Find where the given text appears and provide that cell's center as (x, y) coordinate. 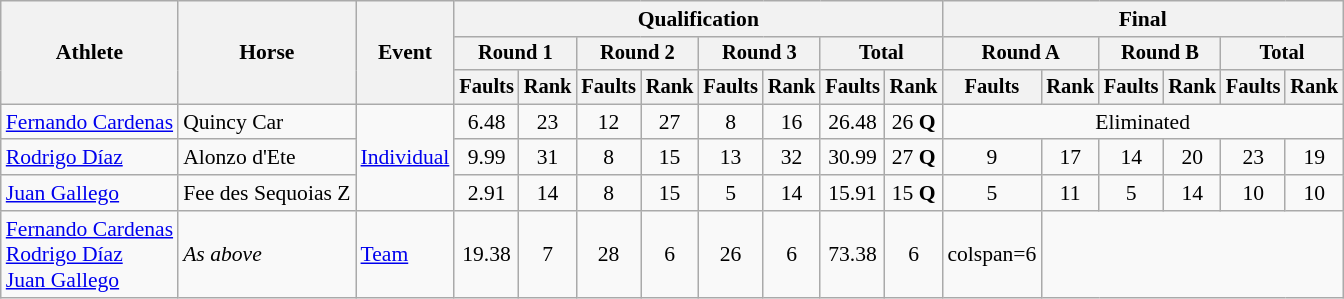
Horse (266, 52)
Rodrigo Díaz (90, 158)
32 (792, 158)
Alonzo d'Ete (266, 158)
Event (406, 52)
20 (1192, 158)
7 (548, 254)
27 Q (914, 158)
Round 2 (637, 54)
26 Q (914, 122)
6.48 (486, 122)
19 (1314, 158)
17 (1070, 158)
Round 3 (759, 54)
Qualification (698, 19)
2.91 (486, 193)
15 Q (914, 193)
Quincy Car (266, 122)
30.99 (852, 158)
12 (608, 122)
19.38 (486, 254)
Athlete (90, 52)
13 (730, 158)
31 (548, 158)
11 (1070, 193)
Round A (1020, 54)
Round B (1160, 54)
73.38 (852, 254)
Final (1142, 19)
Eliminated (1142, 122)
9 (992, 158)
27 (670, 122)
Fernando CardenasRodrigo DíazJuan Gallego (90, 254)
Fee des Sequoias Z (266, 193)
15.91 (852, 193)
26.48 (852, 122)
28 (608, 254)
16 (792, 122)
Individual (406, 158)
26 (730, 254)
colspan=6 (992, 254)
As above (266, 254)
Juan Gallego (90, 193)
9.99 (486, 158)
Team (406, 254)
Round 1 (515, 54)
Fernando Cardenas (90, 122)
